From the cell containing the given text, extract its center point as (X, Y) coordinate. 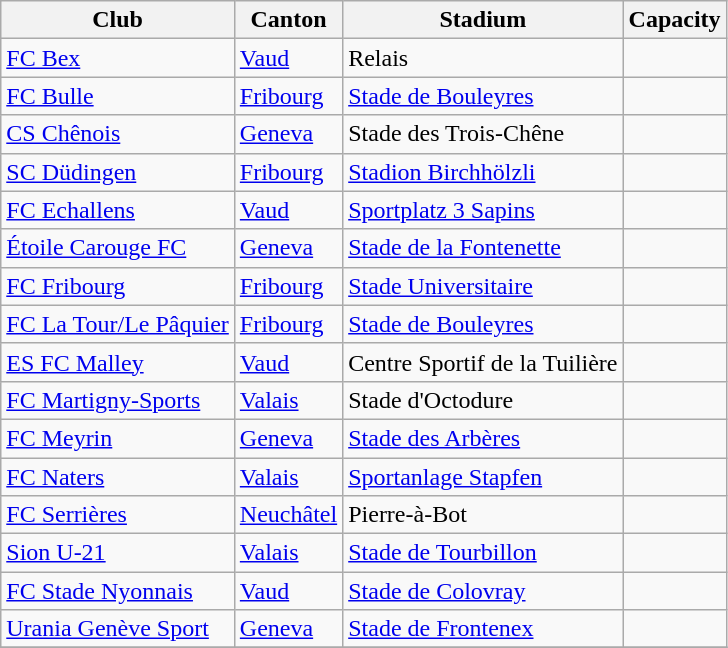
Sportanlage Stapfen (483, 477)
Stade de Colovray (483, 591)
FC Echallens (118, 210)
Relais (483, 58)
Étoile Carouge FC (118, 248)
Canton (288, 20)
Stade de Tourbillon (483, 553)
Stade des Trois-Chêne (483, 134)
Stadion Birchhölzli (483, 172)
FC La Tour/Le Pâquier (118, 324)
FC Bex (118, 58)
Sion U-21 (118, 553)
Centre Sportif de la Tuilière (483, 362)
FC Bulle (118, 96)
CS Chênois (118, 134)
FC Meyrin (118, 438)
Sportplatz 3 Sapins (483, 210)
Stade de la Fontenette (483, 248)
Stade des Arbères (483, 438)
Neuchâtel (288, 515)
FC Martigny-Sports (118, 400)
FC Serrières (118, 515)
Club (118, 20)
FC Stade Nyonnais (118, 591)
FC Naters (118, 477)
Pierre-à-Bot (483, 515)
Stadium (483, 20)
FC Fribourg (118, 286)
Capacity (674, 20)
Stade d'Octodure (483, 400)
ES FC Malley (118, 362)
SC Düdingen (118, 172)
Stade de Frontenex (483, 629)
Urania Genève Sport (118, 629)
Stade Universitaire (483, 286)
